Output the (x, y) coordinate of the center of the cell containing the given text.  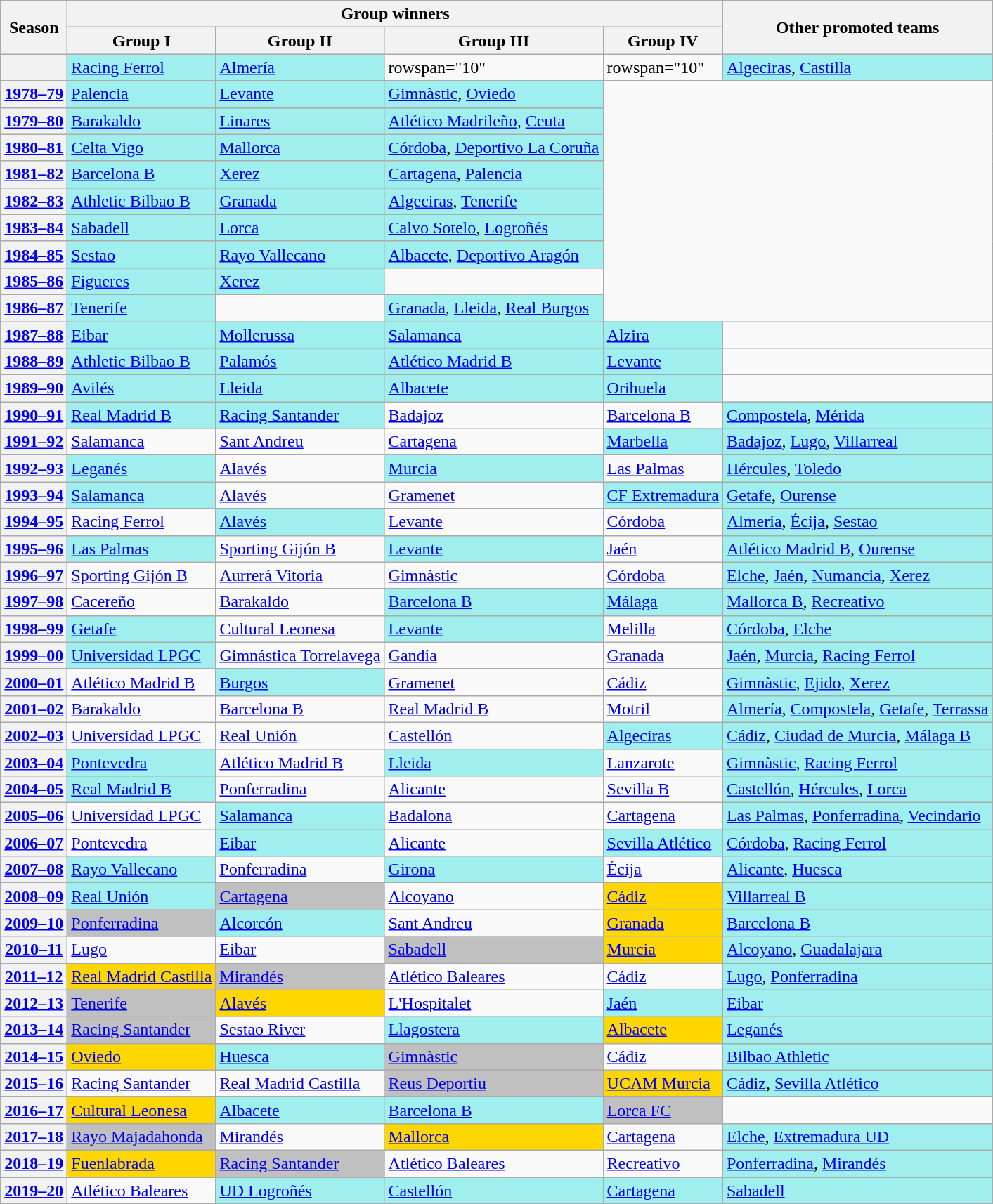
2010–11 (34, 950)
Llagostera (493, 1030)
2004–05 (34, 790)
Cádiz, Ciudad de Murcia, Málaga B (857, 735)
Compostela, Mérida (857, 415)
2005–06 (34, 816)
Algeciras (663, 735)
1980–81 (34, 148)
2016–17 (34, 1110)
2018–19 (34, 1163)
Córdoba, Racing Ferrol (857, 843)
Gimnàstic, Racing Ferrol (857, 762)
Mallorca B, Recreativo (857, 602)
Atlético Madrileño, Ceuta (493, 121)
Palencia (142, 94)
2000–01 (34, 682)
Figueres (142, 281)
Córdoba, Deportivo La Coruña (493, 148)
Recreativo (663, 1163)
Córdoba, Elche (857, 629)
Sestao River (300, 1030)
Alcoyano, Guadalajara (857, 950)
Linares (300, 121)
Hércules, Toledo (857, 469)
Girona (493, 870)
Jaén, Murcia, Racing Ferrol (857, 655)
1998–99 (34, 629)
UCAM Murcia (663, 1083)
Elche, Jaén, Numancia, Xerez (857, 575)
1986–87 (34, 308)
Alzira (663, 335)
Cacereño (142, 602)
Villarreal B (857, 896)
Sevilla B (663, 790)
2015–16 (34, 1083)
Sevilla Atlético (663, 843)
Burgos (300, 682)
1991–92 (34, 442)
Granada, Lleida, Real Burgos (493, 308)
Huesca (300, 1056)
Melilla (663, 629)
Avilés (142, 388)
Almería (300, 67)
1984–85 (34, 254)
Lanzarote (663, 762)
1985–86 (34, 281)
Las Palmas, Ponferradina, Vecindario (857, 816)
Bilbao Athletic (857, 1056)
Sestao (142, 254)
Group III (493, 41)
1983–84 (34, 228)
Castellón, Hércules, Lorca (857, 790)
2019–20 (34, 1191)
1988–89 (34, 362)
1979–80 (34, 121)
Lorca FC (663, 1110)
CF Extremadura (663, 495)
1989–90 (34, 388)
Other promoted teams (857, 27)
1981–82 (34, 174)
Almería, Écija, Sestao (857, 522)
1990–91 (34, 415)
2011–12 (34, 976)
1995–96 (34, 549)
1992–93 (34, 469)
2007–08 (34, 870)
Lugo (142, 950)
Oviedo (142, 1056)
Alcoyano (493, 896)
Lorca (300, 228)
Badajoz (493, 415)
Gimnástica Torrelavega (300, 655)
Badalona (493, 816)
2003–04 (34, 762)
Reus Deportiu (493, 1083)
Málaga (663, 602)
Almería, Compostela, Getafe, Terrassa (857, 709)
Celta Vigo (142, 148)
1997–98 (34, 602)
2013–14 (34, 1030)
2008–09 (34, 896)
Group I (142, 41)
Gimnàstic, Ejido, Xerez (857, 682)
Cartagena, Palencia (493, 174)
Ponferradina, Mirandés (857, 1163)
L'Hospitalet (493, 1003)
1978–79 (34, 94)
UD Logroñés (300, 1191)
Orihuela (663, 388)
Calvo Sotelo, Logroñés (493, 228)
2017–18 (34, 1137)
Écija (663, 870)
Lugo, Ponferradina (857, 976)
2006–07 (34, 843)
Rayo Majadahonda (142, 1137)
Group winners (395, 14)
Group II (300, 41)
Palamós (300, 362)
Alicante, Huesca (857, 870)
Group IV (663, 41)
2014–15 (34, 1056)
Cádiz, Sevilla Atlético (857, 1083)
Alcorcón (300, 923)
Motril (663, 709)
Getafe, Ourense (857, 495)
Marbella (663, 442)
Season (34, 27)
Gimnàstic, Oviedo (493, 94)
2012–13 (34, 1003)
Algeciras, Castilla (857, 67)
Elche, Extremadura UD (857, 1137)
Algeciras, Tenerife (493, 201)
1993–94 (34, 495)
2009–10 (34, 923)
1987–88 (34, 335)
2002–03 (34, 735)
1999–00 (34, 655)
1982–83 (34, 201)
Fuenlabrada (142, 1163)
Getafe (142, 629)
Atlético Madrid B, Ourense (857, 549)
1996–97 (34, 575)
2001–02 (34, 709)
Aurrerá Vitoria (300, 575)
1994–95 (34, 522)
Mollerussa (300, 335)
Badajoz, Lugo, Villarreal (857, 442)
Gandía (493, 655)
Albacete, Deportivo Aragón (493, 254)
